For the text-containing cell, return its midpoint in (x, y) coordinate format. 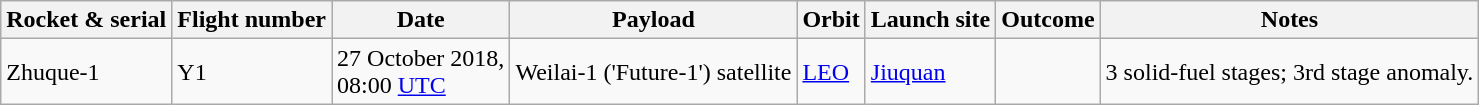
LEO (831, 72)
Zhuque-1 (86, 72)
Notes (1290, 20)
Date (421, 20)
Outcome (1048, 20)
Jiuquan (930, 72)
Flight number (252, 20)
3 solid-fuel stages; 3rd stage anomaly. (1290, 72)
Rocket & serial (86, 20)
Y1 (252, 72)
27 October 2018,08:00 UTC (421, 72)
Launch site (930, 20)
Orbit (831, 20)
Payload (654, 20)
Weilai-1 ('Future-1') satellite (654, 72)
